Identify which cell holds the provided text, then report its [x, y] central coordinate. 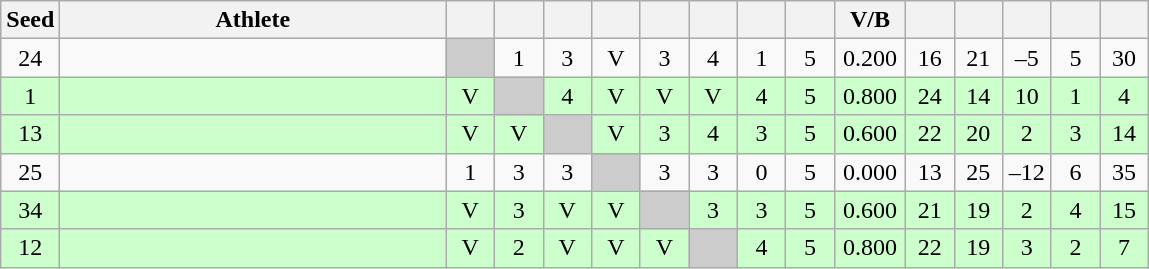
0 [762, 172]
–12 [1028, 172]
35 [1124, 172]
7 [1124, 248]
0.200 [870, 58]
Seed [30, 20]
12 [30, 248]
30 [1124, 58]
–5 [1028, 58]
34 [30, 210]
10 [1028, 96]
6 [1076, 172]
V/B [870, 20]
Athlete [253, 20]
16 [930, 58]
20 [978, 134]
0.000 [870, 172]
15 [1124, 210]
